Determine the [x, y] coordinate at the center of the cell enclosing the given text.  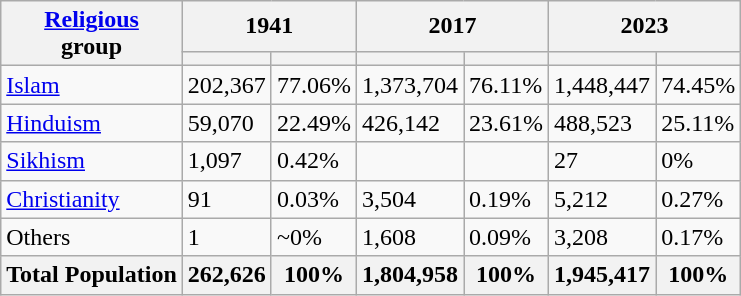
Islam [92, 85]
23.61% [506, 123]
Christianity [92, 199]
0.27% [698, 199]
1,097 [226, 161]
3,504 [410, 199]
91 [226, 199]
1,945,417 [602, 275]
202,367 [226, 85]
1,373,704 [410, 85]
77.06% [314, 85]
Hinduism [92, 123]
3,208 [602, 237]
2017 [452, 26]
Others [92, 237]
0% [698, 161]
1,804,958 [410, 275]
0.03% [314, 199]
262,626 [226, 275]
0.19% [506, 199]
74.45% [698, 85]
0.42% [314, 161]
1 [226, 237]
Religiousgroup [92, 34]
Sikhism [92, 161]
1,448,447 [602, 85]
22.49% [314, 123]
1941 [269, 26]
Total Population [92, 275]
2023 [645, 26]
0.17% [698, 237]
76.11% [506, 85]
426,142 [410, 123]
5,212 [602, 199]
27 [602, 161]
59,070 [226, 123]
~0% [314, 237]
25.11% [698, 123]
488,523 [602, 123]
0.09% [506, 237]
1,608 [410, 237]
